Search for the cell housing the specified text and yield its [X, Y] center coordinate. 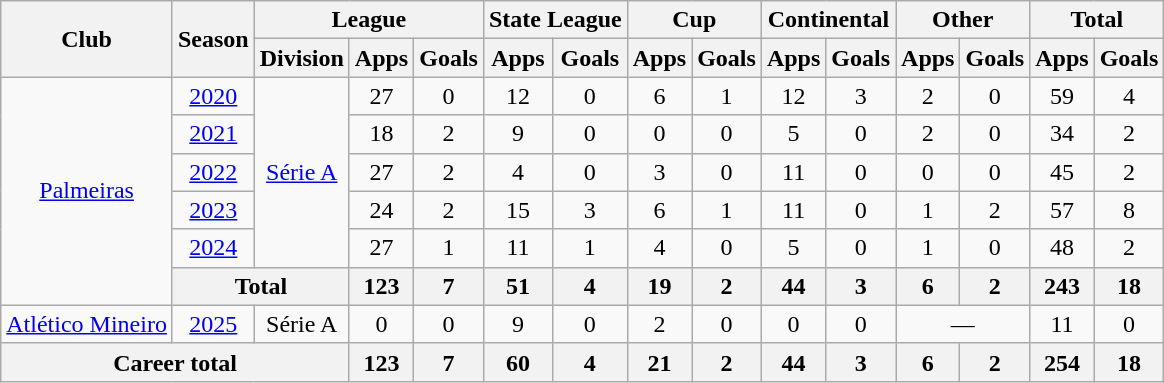
60 [518, 362]
8 [1129, 210]
2022 [213, 172]
2020 [213, 96]
24 [381, 210]
34 [1062, 134]
Atlético Mineiro [87, 324]
48 [1062, 248]
254 [1062, 362]
Career total [176, 362]
45 [1062, 172]
19 [659, 286]
Cup [694, 20]
2023 [213, 210]
2025 [213, 324]
Continental [828, 20]
51 [518, 286]
— [963, 324]
Palmeiras [87, 191]
59 [1062, 96]
Division [302, 58]
21 [659, 362]
League [368, 20]
57 [1062, 210]
Club [87, 39]
Season [213, 39]
15 [518, 210]
2024 [213, 248]
243 [1062, 286]
2021 [213, 134]
State League [555, 20]
Other [963, 20]
